Capture the cell that displays the provided text and extract its [X, Y] central coordinate. 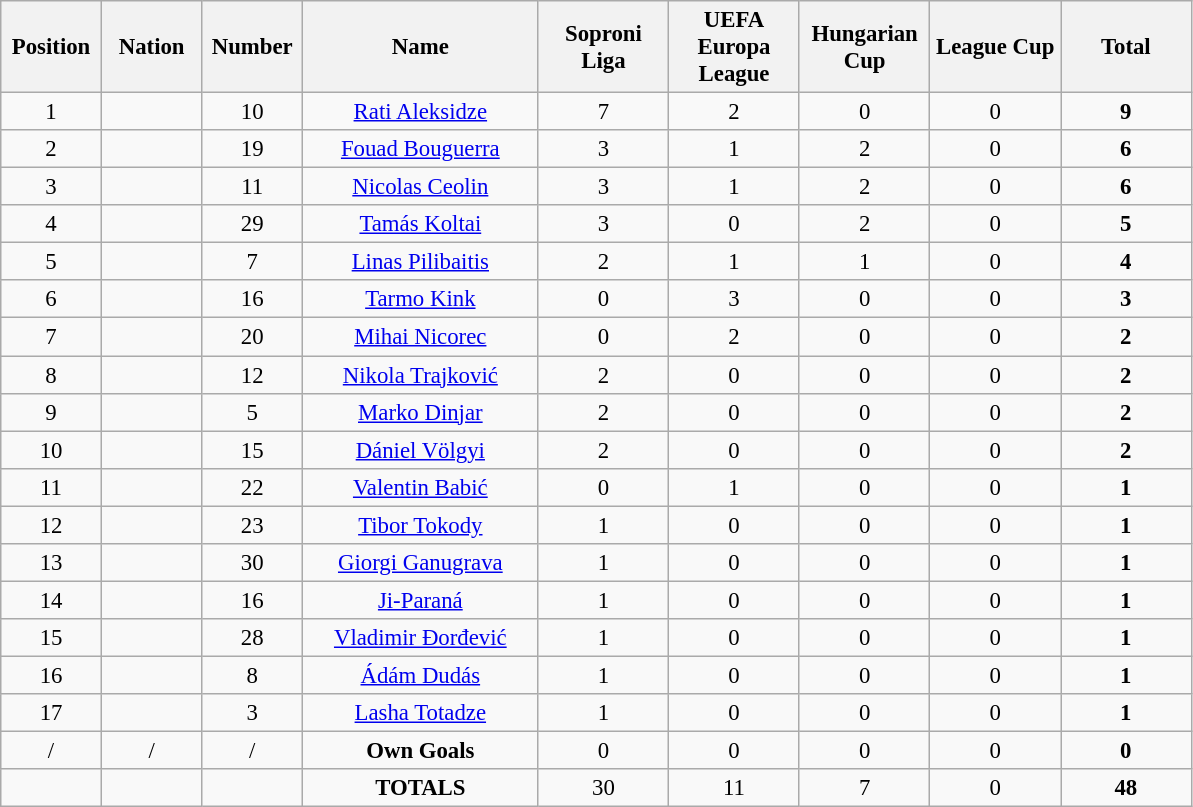
28 [252, 638]
13 [52, 563]
TOTALS [421, 788]
UEFA Europa League [734, 47]
22 [252, 487]
17 [52, 713]
Name [421, 47]
Dániel Völgyi [421, 450]
Position [52, 47]
Giorgi Ganugrava [421, 563]
Total [1126, 47]
Mihai Nicorec [421, 337]
29 [252, 224]
Lasha Totadze [421, 713]
Fouad Bouguerra [421, 149]
Valentin Babić [421, 487]
Ji-Paraná [421, 600]
14 [52, 600]
Nation [152, 47]
Vladimir Đorđević [421, 638]
Number [252, 47]
19 [252, 149]
20 [252, 337]
Tamás Koltai [421, 224]
Nikola Trajković [421, 375]
Tibor Tokody [421, 525]
Tarmo Kink [421, 299]
League Cup [996, 47]
Linas Pilibaitis [421, 262]
23 [252, 525]
Nicolas Ceolin [421, 187]
Rati Aleksidze [421, 112]
Marko Dinjar [421, 412]
48 [1126, 788]
Ádám Dudás [421, 675]
Soproni Liga [604, 47]
Hungarian Cup [864, 47]
Own Goals [421, 751]
